From the cell containing the given text, extract its center point as (X, Y) coordinate. 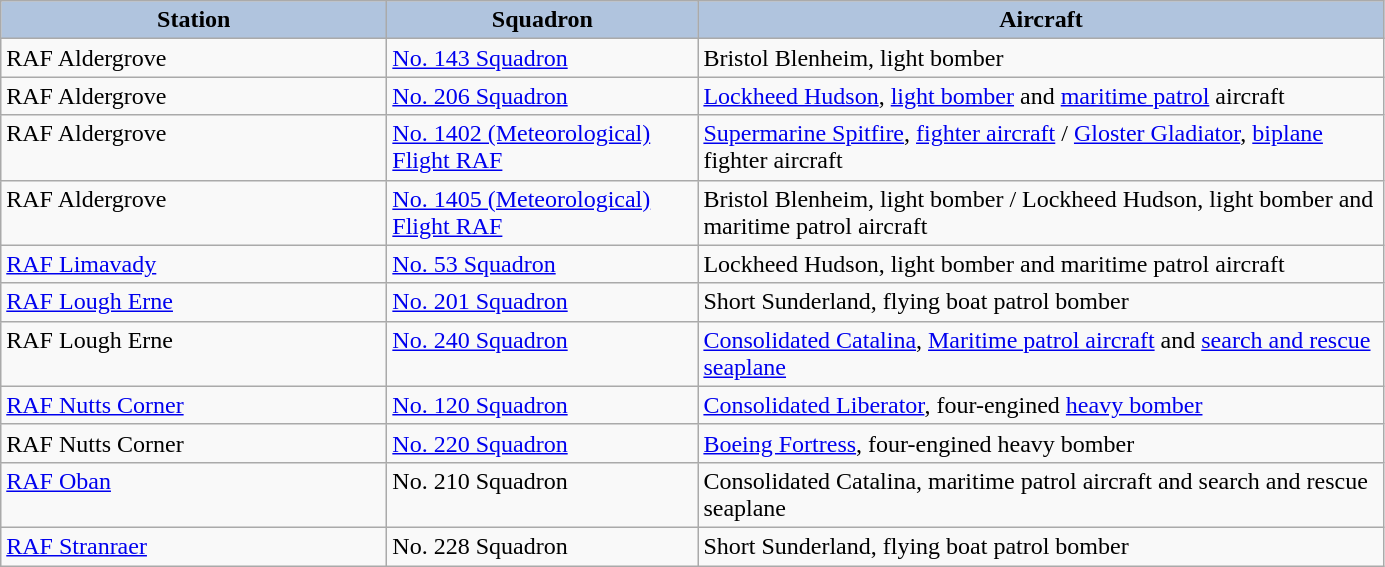
Boeing Fortress, four-engined heavy bomber (1041, 443)
Bristol Blenheim, light bomber (1041, 58)
No. 240 Squadron (542, 354)
Squadron (542, 20)
No. 1405 (Meteorological) Flight RAF (542, 212)
RAF Stranraer (194, 546)
No. 53 Squadron (542, 264)
No. 220 Squadron (542, 443)
Consolidated Catalina, maritime patrol aircraft and search and rescue seaplane (1041, 494)
Supermarine Spitfire, fighter aircraft / Gloster Gladiator, biplane fighter aircraft (1041, 148)
Bristol Blenheim, light bomber / Lockheed Hudson, light bomber and maritime patrol aircraft (1041, 212)
No. 143 Squadron (542, 58)
Station (194, 20)
No. 1402 (Meteorological) Flight RAF (542, 148)
No. 210 Squadron (542, 494)
Consolidated Liberator, four-engined heavy bomber (1041, 405)
RAF Limavady (194, 264)
RAF Oban (194, 494)
No. 120 Squadron (542, 405)
No. 201 Squadron (542, 302)
Consolidated Catalina, Maritime patrol aircraft and search and rescue seaplane (1041, 354)
No. 228 Squadron (542, 546)
No. 206 Squadron (542, 96)
Aircraft (1041, 20)
